Pinpoint the cell where the given text exists, returning its [X, Y] midpoint coordinate. 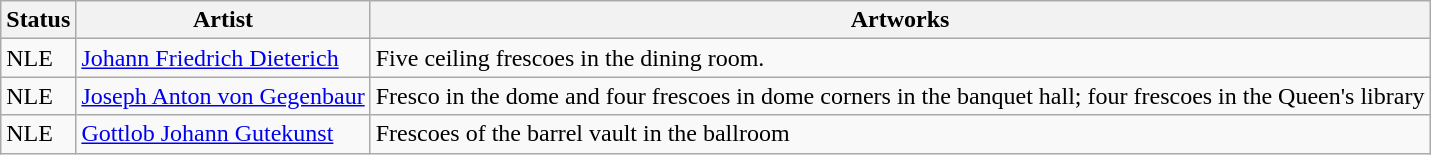
Joseph Anton von Gegenbaur [223, 96]
Artworks [900, 20]
Artist [223, 20]
Gottlob Johann Gutekunst [223, 134]
Status [38, 20]
Fresco in the dome and four frescoes in dome corners in the banquet hall; four frescoes in the Queen's library [900, 96]
Johann Friedrich Dieterich [223, 58]
Five ceiling frescoes in the dining room. [900, 58]
Frescoes of the barrel vault in the ballroom [900, 134]
